Detect which cell encompasses the target text, then output its (X, Y) center coordinate. 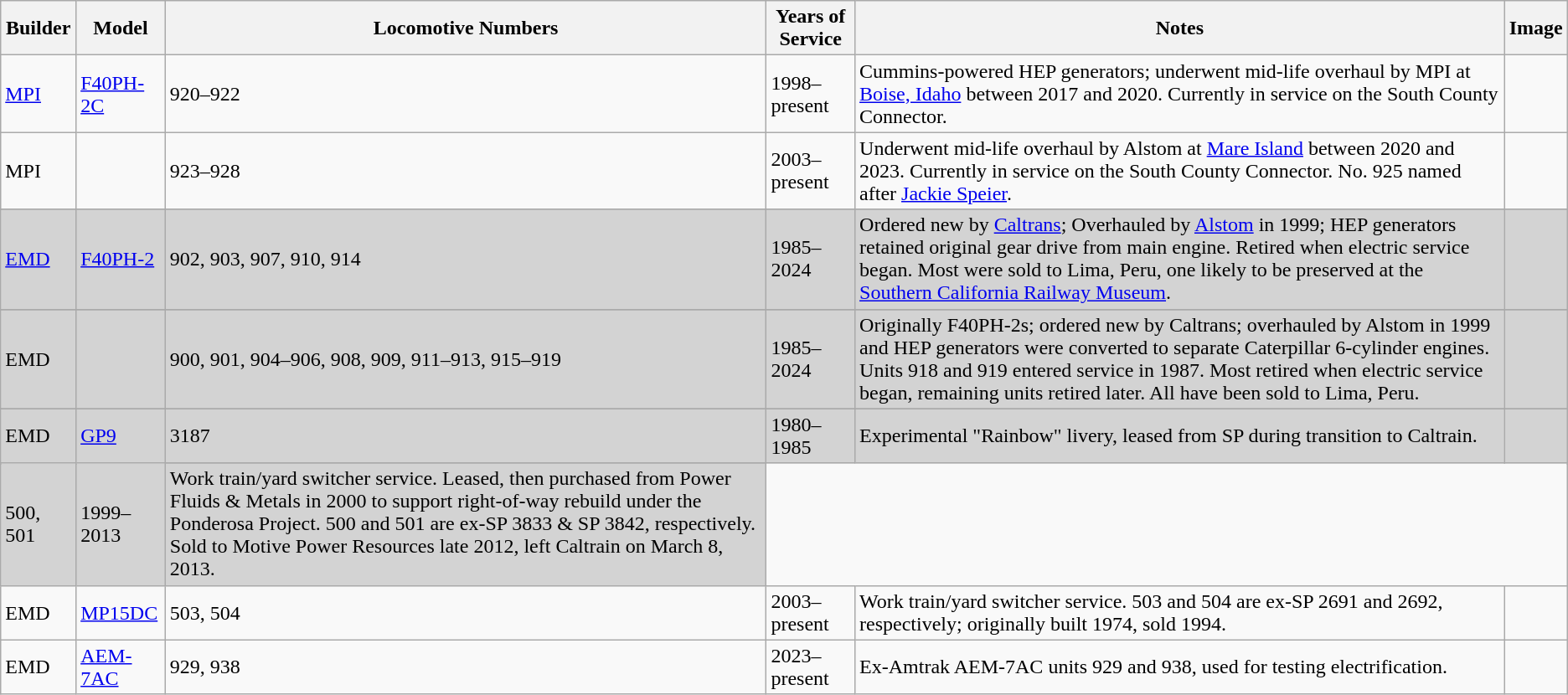
929, 938 (466, 667)
1999–2013 (121, 524)
Ex-Amtrak AEM-7AC units 929 and 938, used for testing electrification. (1180, 667)
500, 501 (39, 524)
Years of Service (811, 28)
MP15DC (121, 613)
Locomotive Numbers (466, 28)
Builder (39, 28)
AEM-7AC (121, 667)
F40PH-2C (121, 94)
1980–1985 (811, 435)
Experimental "Rainbow" livery, leased from SP during transition to Caltrain. (1180, 435)
923–928 (466, 171)
3187 (466, 435)
F40PH-2 (121, 260)
920–922 (466, 94)
1998–present (811, 94)
2023–present (811, 667)
503, 504 (466, 613)
GP9 (121, 435)
Model (121, 28)
900, 901, 904–906, 908, 909, 911–913, 915–919 (466, 358)
Notes (1180, 28)
902, 903, 907, 910, 914 (466, 260)
Work train/yard switcher service. 503 and 504 are ex-SP 2691 and 2692, respectively; originally built 1974, sold 1994. (1180, 613)
Image (1536, 28)
